Capture the cell that displays the provided text and extract its [X, Y] central coordinate. 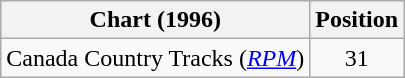
31 [357, 58]
Position [357, 20]
Canada Country Tracks (RPM) [156, 58]
Chart (1996) [156, 20]
